Pinpoint the cell where the given text exists, returning its (x, y) midpoint coordinate. 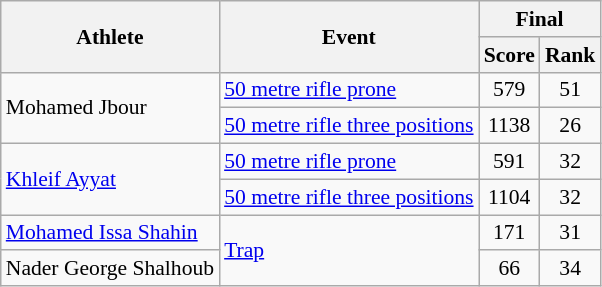
Rank (570, 55)
Athlete (110, 36)
1104 (510, 197)
Event (349, 36)
Khleif Ayyat (110, 180)
34 (570, 269)
579 (510, 90)
66 (510, 269)
1138 (510, 126)
Final (540, 19)
171 (510, 233)
Trap (349, 250)
31 (570, 233)
Score (510, 55)
Mohamed Issa Shahin (110, 233)
51 (570, 90)
591 (510, 162)
Nader George Shalhoub (110, 269)
Mohamed Jbour (110, 108)
26 (570, 126)
